Search for the cell housing the specified text and yield its (x, y) center coordinate. 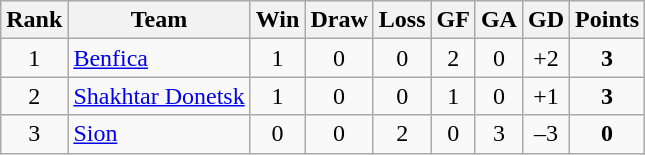
Points (608, 20)
GA (498, 20)
GF (453, 20)
GD (546, 20)
Team (159, 20)
Loss (402, 20)
Draw (339, 20)
–3 (546, 134)
Win (278, 20)
+1 (546, 96)
Rank (34, 20)
Sion (159, 134)
Benfica (159, 58)
Shakhtar Donetsk (159, 96)
+2 (546, 58)
